Identify which cell holds the provided text, then report its (X, Y) central coordinate. 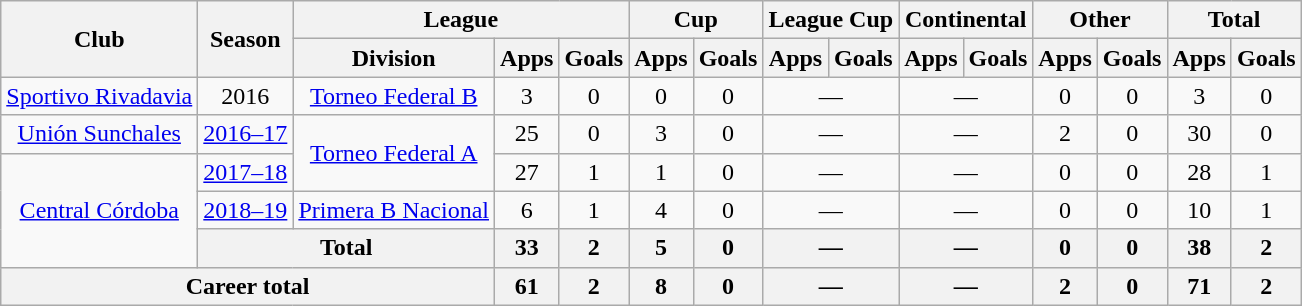
League (461, 20)
Season (246, 39)
6 (527, 210)
Unión Sunchales (100, 134)
8 (661, 286)
33 (527, 248)
27 (527, 172)
Club (100, 39)
38 (1199, 248)
Career total (248, 286)
Torneo Federal B (394, 96)
2016–17 (246, 134)
Continental (966, 20)
10 (1199, 210)
2017–18 (246, 172)
61 (527, 286)
28 (1199, 172)
2018–19 (246, 210)
Division (394, 58)
Sportivo Rivadavia (100, 96)
Cup (696, 20)
4 (661, 210)
Central Córdoba (100, 210)
League Cup (831, 20)
2016 (246, 96)
71 (1199, 286)
Primera B Nacional (394, 210)
5 (661, 248)
25 (527, 134)
Torneo Federal A (394, 153)
Other (1100, 20)
30 (1199, 134)
